From the cell containing the given text, extract its center point as (X, Y) coordinate. 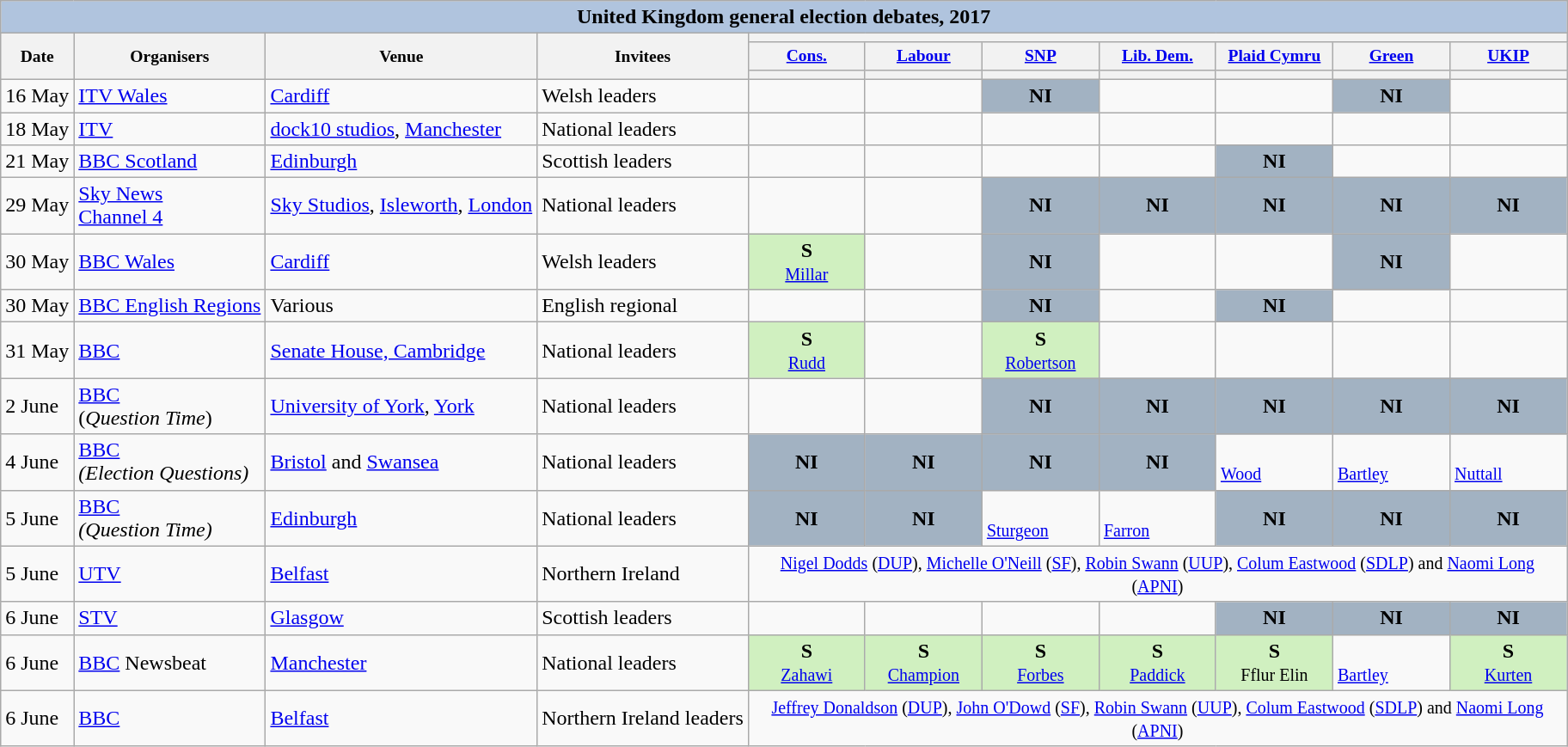
2 June (38, 406)
Lib. Dem. (1157, 55)
SChampion (923, 662)
Date (38, 57)
SKurten (1508, 662)
SForbes (1040, 662)
Manchester (401, 662)
SFflur Elin (1274, 662)
UTV (170, 574)
ITV Wales (170, 95)
Venue (401, 57)
Glasgow (401, 618)
SZahawi (806, 662)
Jeffrey Donaldson (DUP), John O'Dowd (SF), Robin Swann (UUP), Colum Eastwood (SDLP) and Naomi Long (APNI) (1157, 719)
Northern Ireland (643, 574)
SRobertson (1040, 351)
Labour (923, 55)
dock10 studios, Manchester (401, 128)
English regional (643, 306)
21 May (38, 162)
4 June (38, 462)
Invitees (643, 57)
ITV (170, 128)
SPaddick (1157, 662)
Sturgeon (1040, 517)
United Kingdom general election debates, 2017 (784, 17)
Sky Studios, Isleworth, London (401, 206)
Nuttall (1508, 462)
University of York, York (401, 406)
STV (170, 618)
SMillar (806, 261)
31 May (38, 351)
Various (401, 306)
18 May (38, 128)
Sky NewsChannel 4 (170, 206)
Bristol and Swansea (401, 462)
Organisers (170, 57)
BBC Wales (170, 261)
Cons. (806, 55)
Wood (1274, 462)
Nigel Dodds (DUP), Michelle O'Neill (SF), Robin Swann (UUP), Colum Eastwood (SDLP) and Naomi Long (APNI) (1157, 574)
BBC Newsbeat (170, 662)
SNP (1040, 55)
BBC English Regions (170, 306)
29 May (38, 206)
Green (1391, 55)
UKIP (1508, 55)
Northern Ireland leaders (643, 719)
BBC Scotland (170, 162)
BBC(Election Questions) (170, 462)
16 May (38, 95)
Plaid Cymru (1274, 55)
Senate House, Cambridge (401, 351)
SRudd (806, 351)
Farron (1157, 517)
